Return (x, y) of the center of cell containing provided text 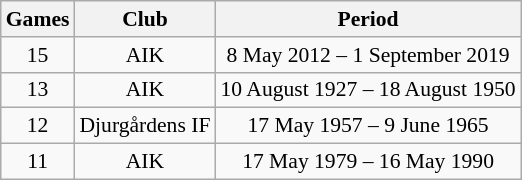
17 May 1979 – 16 May 1990 (368, 162)
13 (38, 90)
Period (368, 19)
Games (38, 19)
Club (144, 19)
11 (38, 162)
15 (38, 55)
10 August 1927 – 18 August 1950 (368, 90)
17 May 1957 – 9 June 1965 (368, 126)
Djurgårdens IF (144, 126)
12 (38, 126)
8 May 2012 – 1 September 2019 (368, 55)
